Pinpoint the cell where the given text exists, returning its [X, Y] midpoint coordinate. 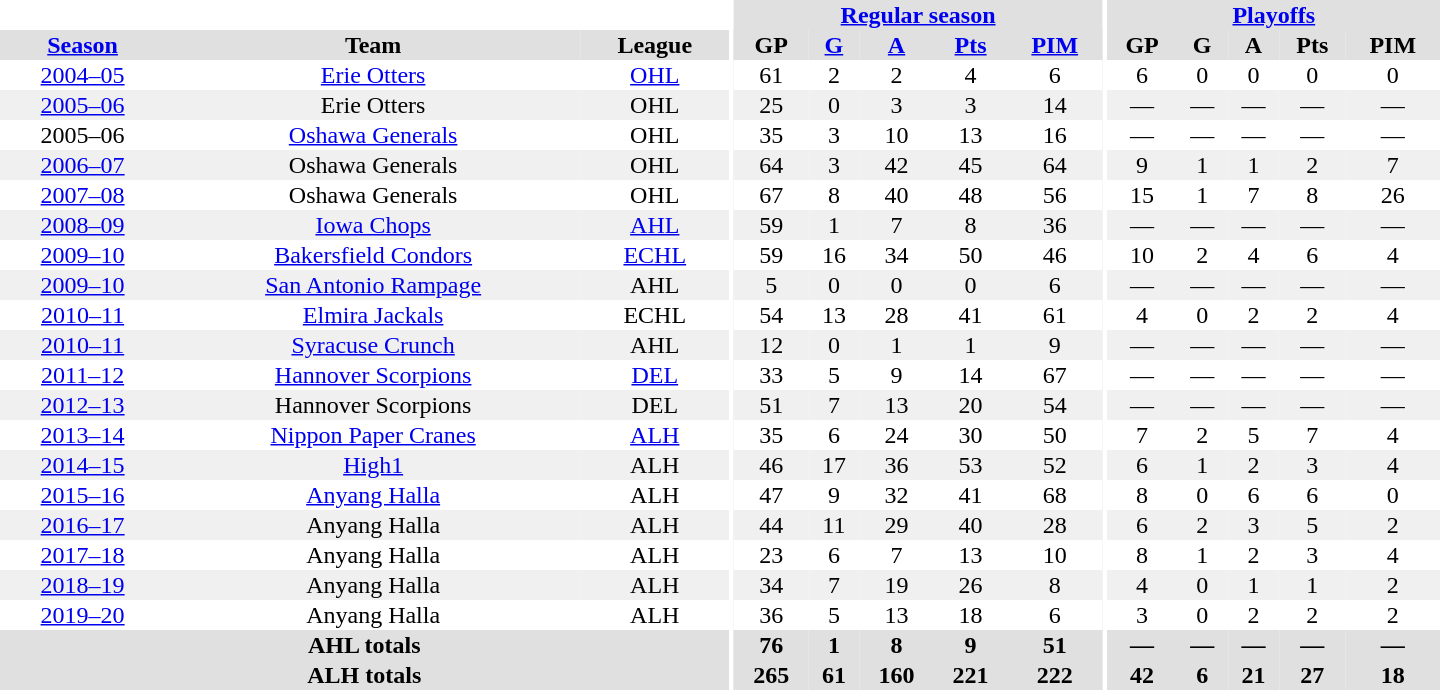
2017–18 [82, 555]
19 [897, 585]
2013–14 [82, 435]
56 [1055, 195]
Team [373, 45]
76 [771, 645]
2014–15 [82, 465]
52 [1055, 465]
2004–05 [82, 75]
Playoffs [1274, 15]
San Antonio Rampage [373, 285]
29 [897, 525]
2007–08 [82, 195]
17 [834, 465]
2015–16 [82, 495]
20 [971, 405]
Elmira Jackals [373, 315]
44 [771, 525]
Iowa Chops [373, 225]
High1 [373, 465]
30 [971, 435]
48 [971, 195]
160 [897, 675]
68 [1055, 495]
25 [771, 105]
221 [971, 675]
265 [771, 675]
222 [1055, 675]
Nippon Paper Cranes [373, 435]
2008–09 [82, 225]
Syracuse Crunch [373, 345]
2019–20 [82, 615]
2018–19 [82, 585]
12 [771, 345]
2012–13 [82, 405]
Regular season [918, 15]
2016–17 [82, 525]
53 [971, 465]
21 [1254, 675]
23 [771, 555]
League [654, 45]
45 [971, 165]
2011–12 [82, 375]
AHL totals [364, 645]
15 [1142, 195]
11 [834, 525]
47 [771, 495]
2006–07 [82, 165]
ALH totals [364, 675]
24 [897, 435]
33 [771, 375]
27 [1312, 675]
32 [897, 495]
Bakersfield Condors [373, 255]
Season [82, 45]
